Identify which cell holds the provided text, then report its (x, y) central coordinate. 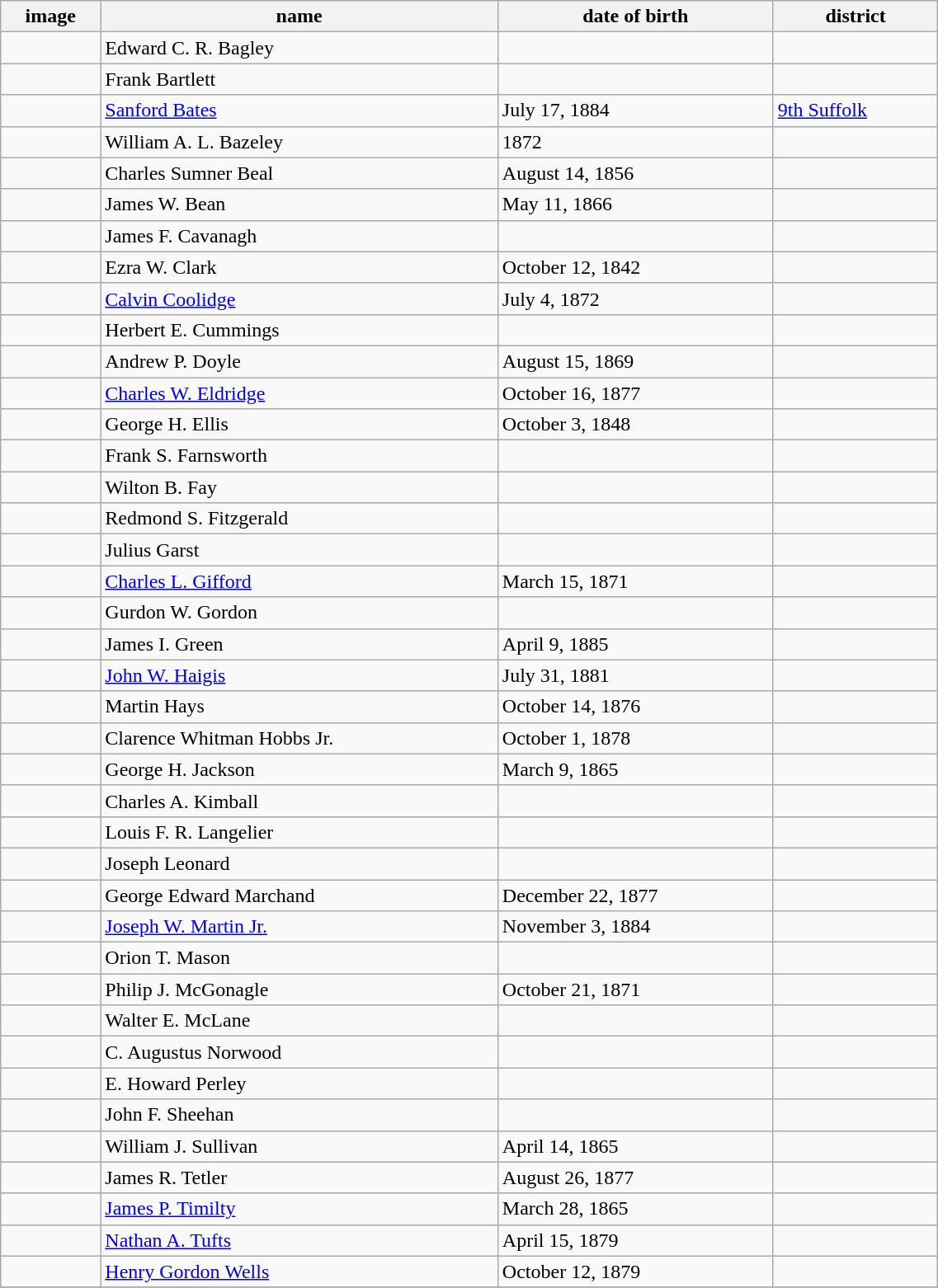
Orion T. Mason (299, 958)
April 15, 1879 (635, 1240)
Philip J. McGonagle (299, 990)
October 16, 1877 (635, 393)
Clarence Whitman Hobbs Jr. (299, 738)
November 3, 1884 (635, 927)
August 15, 1869 (635, 361)
October 3, 1848 (635, 425)
Andrew P. Doyle (299, 361)
Redmond S. Fitzgerald (299, 519)
Ezra W. Clark (299, 267)
Louis F. R. Langelier (299, 832)
name (299, 16)
Martin Hays (299, 707)
October 12, 1842 (635, 267)
James I. Green (299, 644)
John W. Haigis (299, 675)
image (51, 16)
December 22, 1877 (635, 895)
Edward C. R. Bagley (299, 48)
July 31, 1881 (635, 675)
March 15, 1871 (635, 581)
William J. Sullivan (299, 1146)
Calvin Coolidge (299, 298)
Frank Bartlett (299, 79)
George H. Ellis (299, 425)
James P. Timilty (299, 1209)
August 14, 1856 (635, 173)
Gurdon W. Gordon (299, 613)
George Edward Marchand (299, 895)
July 4, 1872 (635, 298)
Sanford Bates (299, 110)
James R. Tetler (299, 1178)
date of birth (635, 16)
Henry Gordon Wells (299, 1272)
1872 (635, 142)
July 17, 1884 (635, 110)
October 21, 1871 (635, 990)
October 14, 1876 (635, 707)
C. Augustus Norwood (299, 1052)
October 12, 1879 (635, 1272)
Charles A. Kimball (299, 801)
May 11, 1866 (635, 204)
John F. Sheehan (299, 1115)
August 26, 1877 (635, 1178)
E. Howard Perley (299, 1084)
April 9, 1885 (635, 644)
district (856, 16)
9th Suffolk (856, 110)
Herbert E. Cummings (299, 330)
George H. Jackson (299, 769)
March 9, 1865 (635, 769)
April 14, 1865 (635, 1146)
James F. Cavanagh (299, 236)
Nathan A. Tufts (299, 1240)
March 28, 1865 (635, 1209)
Frank S. Farnsworth (299, 456)
James W. Bean (299, 204)
Charles W. Eldridge (299, 393)
Joseph W. Martin Jr. (299, 927)
Joseph Leonard (299, 863)
Charles Sumner Beal (299, 173)
Wilton B. Fay (299, 487)
Charles L. Gifford (299, 581)
Julius Garst (299, 550)
Walter E. McLane (299, 1021)
October 1, 1878 (635, 738)
William A. L. Bazeley (299, 142)
